Find where the given text appears and provide that cell's center as (x, y) coordinate. 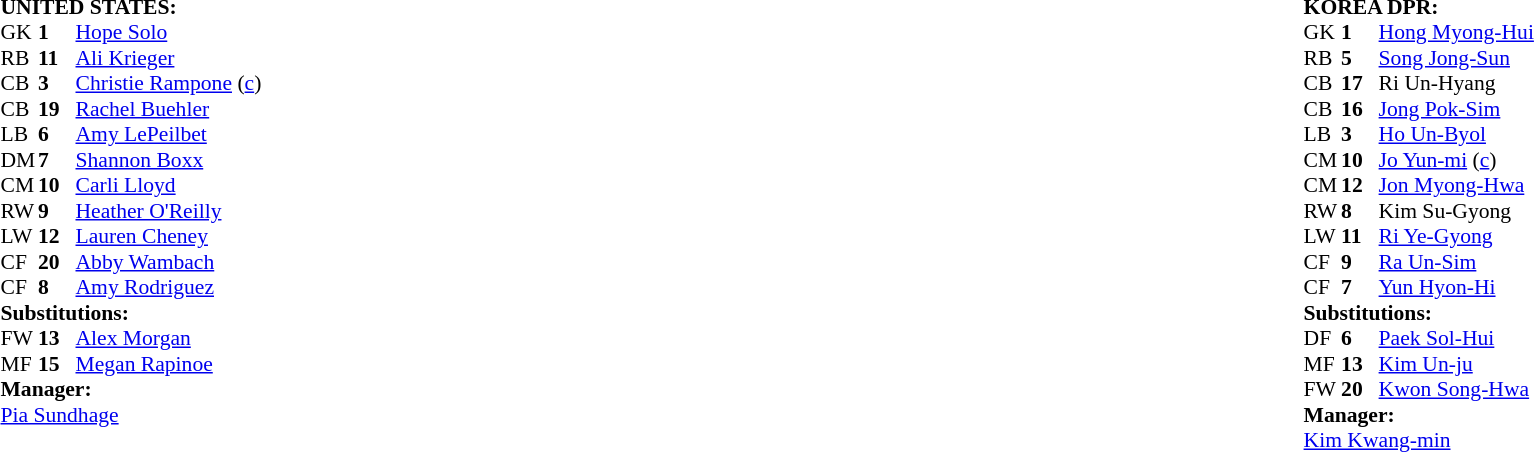
Alex Morgan (169, 339)
Kim Un-ju (1456, 364)
DF (1323, 339)
Rachel Buehler (169, 109)
Kwon Song-Hwa (1456, 389)
Ra Un-Sim (1456, 262)
Amy Rodriguez (169, 287)
Jo Yun-mi (c) (1456, 160)
Heather O'Reilly (169, 211)
DM (19, 160)
Megan Rapinoe (169, 364)
Ali Krieger (169, 58)
16 (1360, 109)
Hope Solo (169, 33)
Lauren Cheney (169, 237)
Pia Sundhage (130, 415)
Ho Un-Byol (1456, 135)
17 (1360, 83)
Paek Sol-Hui (1456, 339)
19 (57, 109)
Jon Myong-Hwa (1456, 185)
Shannon Boxx (169, 160)
Abby Wambach (169, 262)
Amy LePeilbet (169, 135)
Yun Hyon-Hi (1456, 287)
Kim Su-Gyong (1456, 211)
Song Jong-Sun (1456, 58)
5 (1360, 58)
Jong Pok-Sim (1456, 109)
Christie Rampone (c) (169, 83)
15 (57, 364)
Carli Lloyd (169, 185)
Ri Un-Hyang (1456, 83)
Hong Myong-Hui (1456, 33)
Ri Ye-Gyong (1456, 237)
